Identify which cell holds the provided text, then report its (x, y) central coordinate. 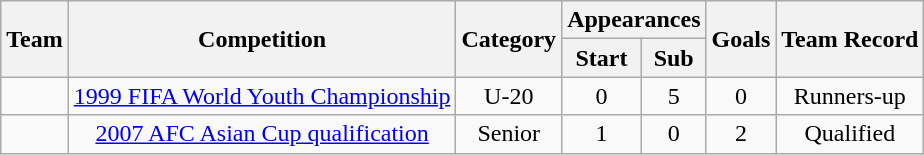
Team Record (850, 39)
1 (602, 134)
Competition (262, 39)
Team (35, 39)
Sub (674, 58)
Senior (509, 134)
Start (602, 58)
U-20 (509, 96)
2007 AFC Asian Cup qualification (262, 134)
Qualified (850, 134)
Category (509, 39)
Runners-up (850, 96)
Appearances (634, 20)
Goals (741, 39)
2 (741, 134)
1999 FIFA World Youth Championship (262, 96)
5 (674, 96)
